Output the [x, y] coordinate of the center of the cell containing the given text.  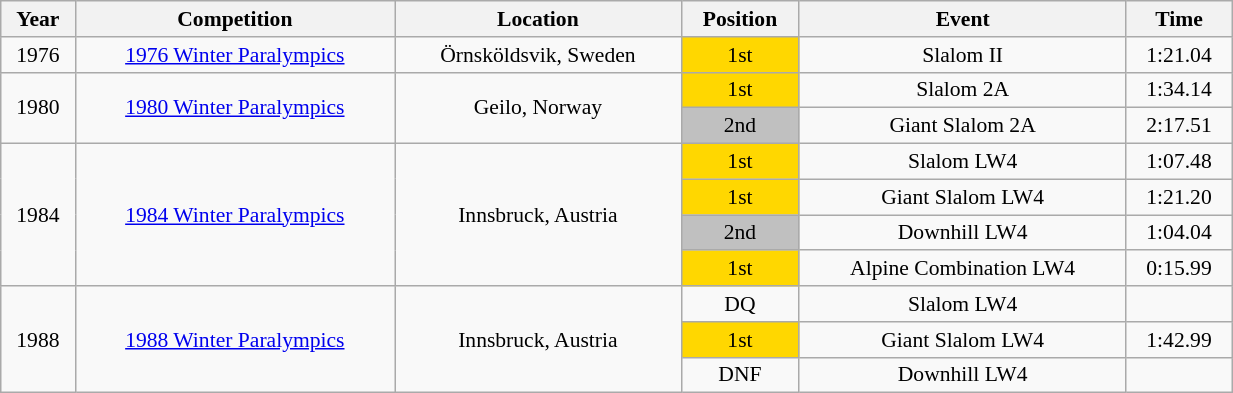
Alpine Combination LW4 [963, 269]
Location [538, 19]
2:17.51 [1178, 126]
1:21.04 [1178, 55]
1:07.48 [1178, 162]
Geilo, Norway [538, 108]
1988 [38, 340]
1:34.14 [1178, 90]
Competition [235, 19]
1980 [38, 108]
1976 [38, 55]
1976 Winter Paralympics [235, 55]
Position [740, 19]
Slalom II [963, 55]
1988 Winter Paralympics [235, 340]
1984 [38, 215]
1984 Winter Paralympics [235, 215]
Örnsköldsvik, Sweden [538, 55]
Giant Slalom 2A [963, 126]
1:04.04 [1178, 233]
DNF [740, 375]
1:42.99 [1178, 340]
1980 Winter Paralympics [235, 108]
Event [963, 19]
Year [38, 19]
Slalom 2A [963, 90]
DQ [740, 304]
Time [1178, 19]
1:21.20 [1178, 197]
0:15.99 [1178, 269]
